Detect which cell encompasses the target text, then output its (x, y) center coordinate. 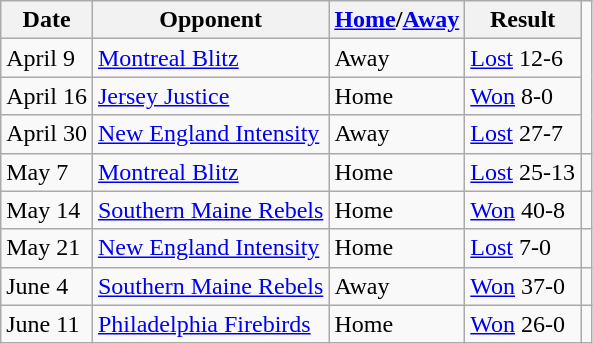
Result (523, 20)
May 21 (47, 248)
Opponent (210, 20)
Lost 27-7 (523, 134)
Philadelphia Firebirds (210, 324)
Date (47, 20)
Home/Away (397, 20)
June 11 (47, 324)
June 4 (47, 286)
Lost 25-13 (523, 172)
April 9 (47, 58)
April 30 (47, 134)
April 16 (47, 96)
May 14 (47, 210)
Won 40-8 (523, 210)
Jersey Justice (210, 96)
Lost 7-0 (523, 248)
Won 26-0 (523, 324)
May 7 (47, 172)
Won 37-0 (523, 286)
Won 8-0 (523, 96)
Lost 12-6 (523, 58)
